From the cell containing the given text, extract its center point as (x, y) coordinate. 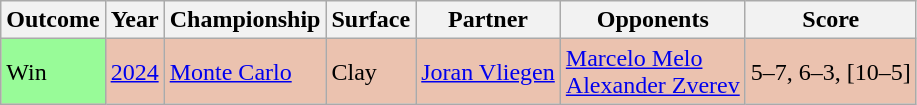
5–7, 6–3, [10–5] (830, 72)
2024 (134, 72)
Marcelo Melo Alexander Zverev (652, 72)
Championship (245, 20)
Partner (488, 20)
Year (134, 20)
Win (53, 72)
Monte Carlo (245, 72)
Score (830, 20)
Clay (371, 72)
Outcome (53, 20)
Joran Vliegen (488, 72)
Opponents (652, 20)
Surface (371, 20)
